Search for the cell housing the specified text and yield its [x, y] center coordinate. 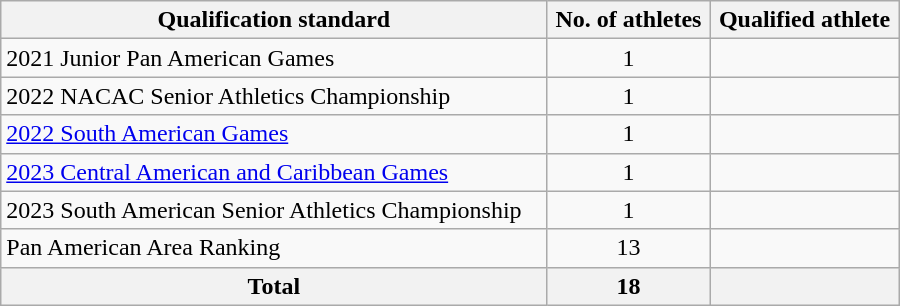
2022 NACAC Senior Athletics Championship [274, 96]
Qualified athlete [804, 20]
2023 South American Senior Athletics Championship [274, 210]
Total [274, 286]
No. of athletes [628, 20]
2022 South American Games [274, 134]
Qualification standard [274, 20]
2021 Junior Pan American Games [274, 58]
2023 Central American and Caribbean Games [274, 172]
13 [628, 248]
18 [628, 286]
Pan American Area Ranking [274, 248]
